Scan for the cell matching the given text and deliver its (x, y) coordinate at center. 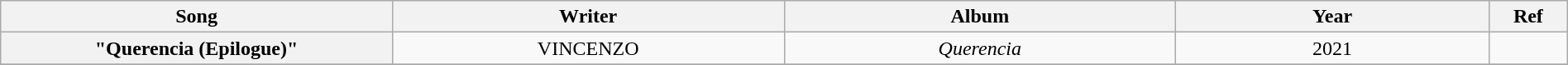
Writer (588, 17)
Album (980, 17)
Querencia (980, 48)
Year (1333, 17)
Song (197, 17)
Ref (1528, 17)
"Querencia (Epilogue)" (197, 48)
VINCENZO (588, 48)
2021 (1333, 48)
